Output the (x, y) coordinate of the center of the cell containing the given text.  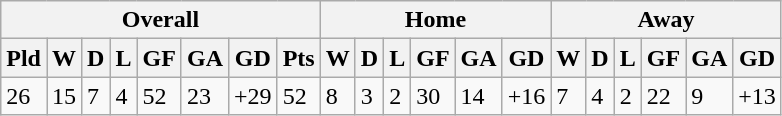
3 (369, 96)
15 (64, 96)
30 (433, 96)
23 (204, 96)
Home (436, 20)
Pld (24, 58)
+16 (526, 96)
Away (666, 20)
26 (24, 96)
14 (478, 96)
9 (710, 96)
22 (663, 96)
Pts (298, 58)
+29 (252, 96)
Overall (160, 20)
+13 (758, 96)
8 (338, 96)
